From the cell containing the given text, extract its center point as [x, y] coordinate. 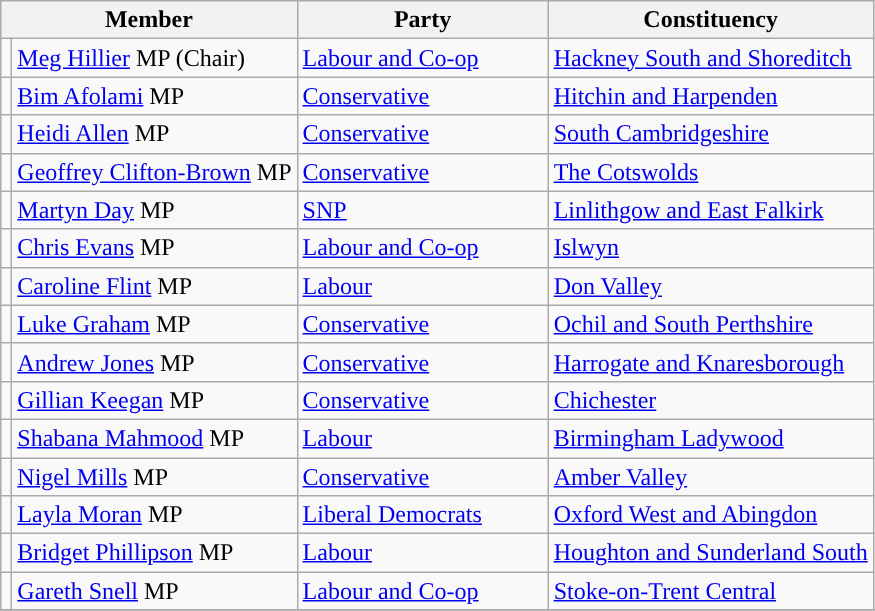
Hackney South and Shoreditch [710, 58]
Stoke-on-Trent Central [710, 591]
Heidi Allen MP [154, 134]
Party [422, 20]
Harrogate and Knaresborough [710, 362]
Don Valley [710, 286]
Layla Moran MP [154, 515]
Nigel Mills MP [154, 477]
Islwyn [710, 248]
Houghton and Sunderland South [710, 553]
Gareth Snell MP [154, 591]
Gillian Keegan MP [154, 400]
Ochil and South Perthshire [710, 324]
Linlithgow and East Falkirk [710, 210]
Chris Evans MP [154, 248]
South Cambridgeshire [710, 134]
Birmingham Ladywood [710, 438]
Caroline Flint MP [154, 286]
Chichester [710, 400]
Amber Valley [710, 477]
Bim Afolami MP [154, 96]
Constituency [710, 20]
Liberal Democrats [422, 515]
Shabana Mahmood MP [154, 438]
Oxford West and Abingdon [710, 515]
Hitchin and Harpenden [710, 96]
Martyn Day MP [154, 210]
SNP [422, 210]
Bridget Phillipson MP [154, 553]
Luke Graham MP [154, 324]
Andrew Jones MP [154, 362]
The Cotswolds [710, 172]
Meg Hillier MP (Chair) [154, 58]
Geoffrey Clifton-Brown MP [154, 172]
Member [149, 20]
